Provide the [X, Y] coordinate of the cell's center where the given text is located.  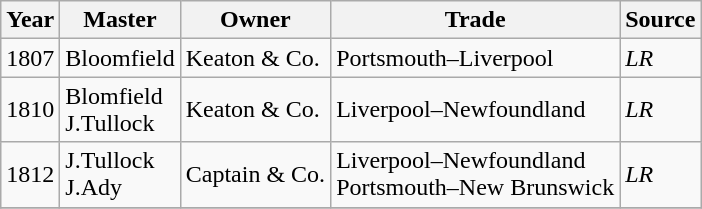
Liverpool–NewfoundlandPortsmouth–New Brunswick [476, 174]
1807 [30, 58]
Trade [476, 20]
Captain & Co. [255, 174]
Source [660, 20]
BlomfieldJ.Tullock [120, 110]
Liverpool–Newfoundland [476, 110]
Year [30, 20]
Portsmouth–Liverpool [476, 58]
1810 [30, 110]
Bloomfield [120, 58]
Owner [255, 20]
1812 [30, 174]
J.TullockJ.Ady [120, 174]
Master [120, 20]
